Output the (x, y) coordinate of the center of the cell containing the given text.  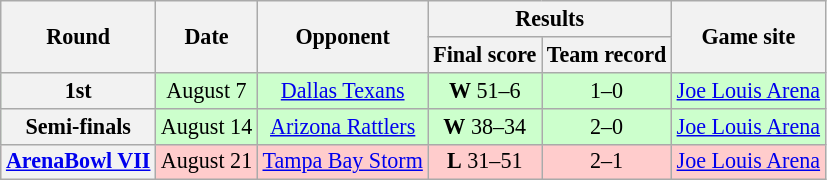
Round (78, 36)
2–0 (607, 126)
Results (550, 18)
August 7 (207, 90)
Dallas Texans (342, 90)
Semi-finals (78, 126)
Tampa Bay Storm (342, 162)
Opponent (342, 36)
Date (207, 36)
Final score (485, 54)
L 31–51 (485, 162)
1–0 (607, 90)
Team record (607, 54)
Game site (748, 36)
ArenaBowl VII (78, 162)
August 14 (207, 126)
August 21 (207, 162)
W 38–34 (485, 126)
1st (78, 90)
2–1 (607, 162)
W 51–6 (485, 90)
Arizona Rattlers (342, 126)
